Scan for the cell matching the given text and deliver its (x, y) coordinate at center. 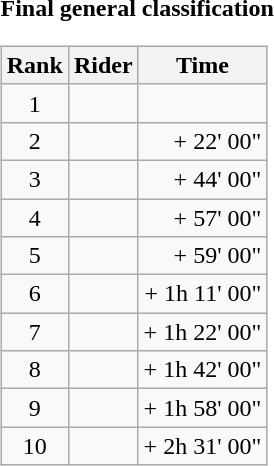
+ 44' 00" (202, 179)
5 (34, 256)
8 (34, 370)
7 (34, 332)
Rank (34, 65)
+ 22' 00" (202, 141)
+ 1h 11' 00" (202, 294)
4 (34, 217)
Rider (103, 65)
10 (34, 446)
Time (202, 65)
+ 1h 22' 00" (202, 332)
+ 2h 31' 00" (202, 446)
+ 1h 58' 00" (202, 408)
9 (34, 408)
1 (34, 103)
3 (34, 179)
2 (34, 141)
+ 57' 00" (202, 217)
+ 59' 00" (202, 256)
+ 1h 42' 00" (202, 370)
6 (34, 294)
